Search for the cell housing the specified text and yield its (x, y) center coordinate. 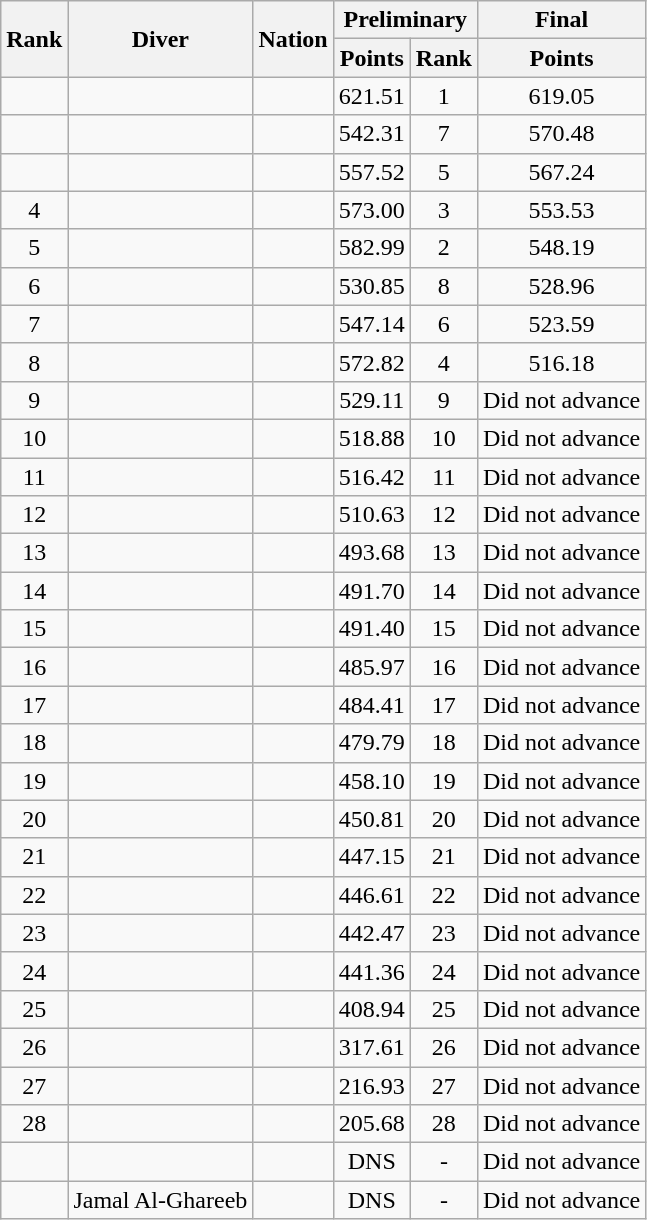
530.85 (372, 286)
205.68 (372, 1124)
572.82 (372, 362)
516.42 (372, 477)
Diver (160, 39)
485.97 (372, 667)
510.63 (372, 515)
317.61 (372, 1047)
570.48 (561, 134)
619.05 (561, 96)
479.79 (372, 743)
408.94 (372, 1009)
3 (444, 210)
573.00 (372, 210)
Final (561, 20)
1 (444, 96)
216.93 (372, 1085)
553.53 (561, 210)
528.96 (561, 286)
621.51 (372, 96)
491.40 (372, 629)
446.61 (372, 895)
523.59 (561, 324)
582.99 (372, 248)
548.19 (561, 248)
491.70 (372, 591)
458.10 (372, 781)
567.24 (561, 172)
557.52 (372, 172)
516.18 (561, 362)
450.81 (372, 819)
529.11 (372, 400)
542.31 (372, 134)
441.36 (372, 971)
Preliminary (405, 20)
484.41 (372, 705)
442.47 (372, 933)
518.88 (372, 438)
Nation (293, 39)
447.15 (372, 857)
Jamal Al-Ghareeb (160, 1200)
547.14 (372, 324)
2 (444, 248)
493.68 (372, 553)
